From the cell containing the given text, extract its center point as [X, Y] coordinate. 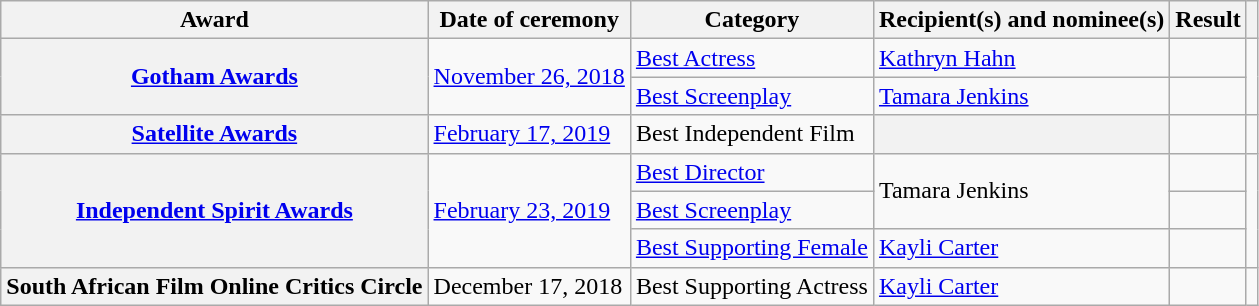
Satellite Awards [214, 134]
Kathryn Hahn [1021, 58]
Best Supporting Female [752, 248]
Best Supporting Actress [752, 286]
South African Film Online Critics Circle [214, 286]
December 17, 2018 [529, 286]
Best Director [752, 172]
Category [752, 20]
Gotham Awards [214, 77]
Award [214, 20]
Result [1208, 20]
Date of ceremony [529, 20]
Best Independent Film [752, 134]
November 26, 2018 [529, 77]
Best Actress [752, 58]
Recipient(s) and nominee(s) [1021, 20]
Independent Spirit Awards [214, 210]
February 23, 2019 [529, 210]
February 17, 2019 [529, 134]
